Scan for the cell matching the given text and deliver its [x, y] coordinate at center. 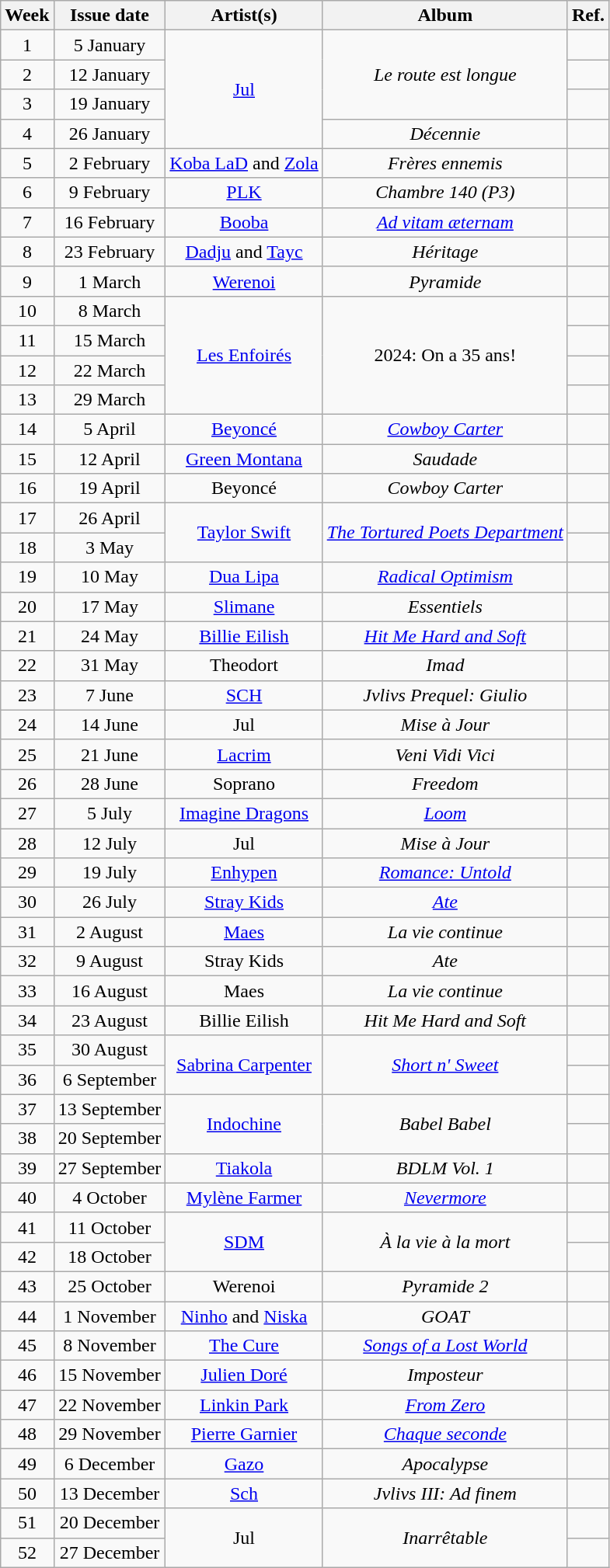
37 [27, 1109]
The Cure [244, 1346]
19 July [110, 873]
35 [27, 1050]
Nevermore [444, 1198]
30 August [110, 1050]
Taylor Swift [244, 533]
3 May [110, 548]
10 [27, 311]
Booba [244, 222]
11 October [110, 1227]
Héritage [444, 252]
Mylène Farmer [244, 1198]
8 March [110, 311]
21 [27, 636]
13 December [110, 1493]
20 [27, 607]
Radical Optimism [444, 577]
26 [27, 784]
38 [27, 1139]
Loom [444, 813]
23 August [110, 1020]
22 [27, 666]
4 October [110, 1198]
8 [27, 252]
42 [27, 1257]
Short n' Sweet [444, 1065]
Babel Babel [444, 1124]
16 February [110, 222]
6 September [110, 1080]
6 December [110, 1464]
5 [27, 163]
32 [27, 961]
9 February [110, 193]
Artist(s) [244, 16]
6 [27, 193]
Sch [244, 1493]
2 August [110, 932]
Saudade [444, 459]
Enhypen [244, 873]
14 [27, 429]
31 [27, 932]
18 [27, 548]
Album [444, 16]
4 [27, 134]
Soprano [244, 784]
12 [27, 370]
Romance: Untold [444, 873]
33 [27, 991]
Chaque seconde [444, 1434]
Koba LaD and Zola [244, 163]
Freedom [444, 784]
2024: On a 35 ans! [444, 355]
Le route est longue [444, 75]
29 November [110, 1434]
3 [27, 104]
15 [27, 459]
26 April [110, 518]
Gazo [244, 1464]
Dua Lipa [244, 577]
Jvlivs III: Ad finem [444, 1493]
Songs of a Lost World [444, 1346]
10 May [110, 577]
24 May [110, 636]
PLK [244, 193]
Apocalypse [444, 1464]
24 [27, 725]
13 September [110, 1109]
16 August [110, 991]
Slimane [244, 607]
19 April [110, 488]
41 [27, 1227]
Inarrêtable [444, 1538]
Julien Doré [244, 1375]
Green Montana [244, 459]
BDLM Vol. 1 [444, 1168]
8 November [110, 1346]
Jvlivs Prequel: Giulio [444, 695]
2 [27, 75]
12 April [110, 459]
Tiakola [244, 1168]
2 February [110, 163]
Pierre Garnier [244, 1434]
25 [27, 754]
19 January [110, 104]
Sabrina Carpenter [244, 1065]
48 [27, 1434]
7 [27, 222]
16 [27, 488]
Essentiels [444, 607]
Ref. [587, 16]
Imad [444, 666]
25 October [110, 1286]
Imposteur [444, 1375]
20 December [110, 1523]
Linkin Park [244, 1405]
Décennie [444, 134]
15 November [110, 1375]
Ad vitam æternam [444, 222]
12 July [110, 843]
Indochine [244, 1124]
From Zero [444, 1405]
34 [27, 1020]
Veni Vidi Vici [444, 754]
5 April [110, 429]
Pyramide 2 [444, 1286]
5 July [110, 813]
23 [27, 695]
15 March [110, 340]
36 [27, 1080]
28 [27, 843]
SDM [244, 1242]
40 [27, 1198]
1 [27, 45]
Frères ennemis [444, 163]
52 [27, 1552]
Week [27, 16]
49 [27, 1464]
9 August [110, 961]
31 May [110, 666]
Lacrim [244, 754]
20 September [110, 1139]
27 [27, 813]
1 November [110, 1316]
29 March [110, 400]
45 [27, 1346]
51 [27, 1523]
12 January [110, 75]
28 June [110, 784]
Imagine Dragons [244, 813]
29 [27, 873]
18 October [110, 1257]
14 June [110, 725]
GOAT [444, 1316]
22 November [110, 1405]
27 December [110, 1552]
26 January [110, 134]
44 [27, 1316]
17 [27, 518]
39 [27, 1168]
26 July [110, 902]
47 [27, 1405]
46 [27, 1375]
Dadju and Tayc [244, 252]
Issue date [110, 16]
Chambre 140 (P3) [444, 193]
23 February [110, 252]
À la vie à la mort [444, 1242]
19 [27, 577]
7 June [110, 695]
30 [27, 902]
Les Enfoirés [244, 355]
43 [27, 1286]
11 [27, 340]
21 June [110, 754]
13 [27, 400]
1 March [110, 281]
9 [27, 281]
The Tortured Poets Department [444, 533]
22 March [110, 370]
Theodort [244, 666]
5 January [110, 45]
27 September [110, 1168]
SCH [244, 695]
50 [27, 1493]
Ninho and Niska [244, 1316]
17 May [110, 607]
Pyramide [444, 281]
